Identify which cell holds the provided text, then report its (X, Y) central coordinate. 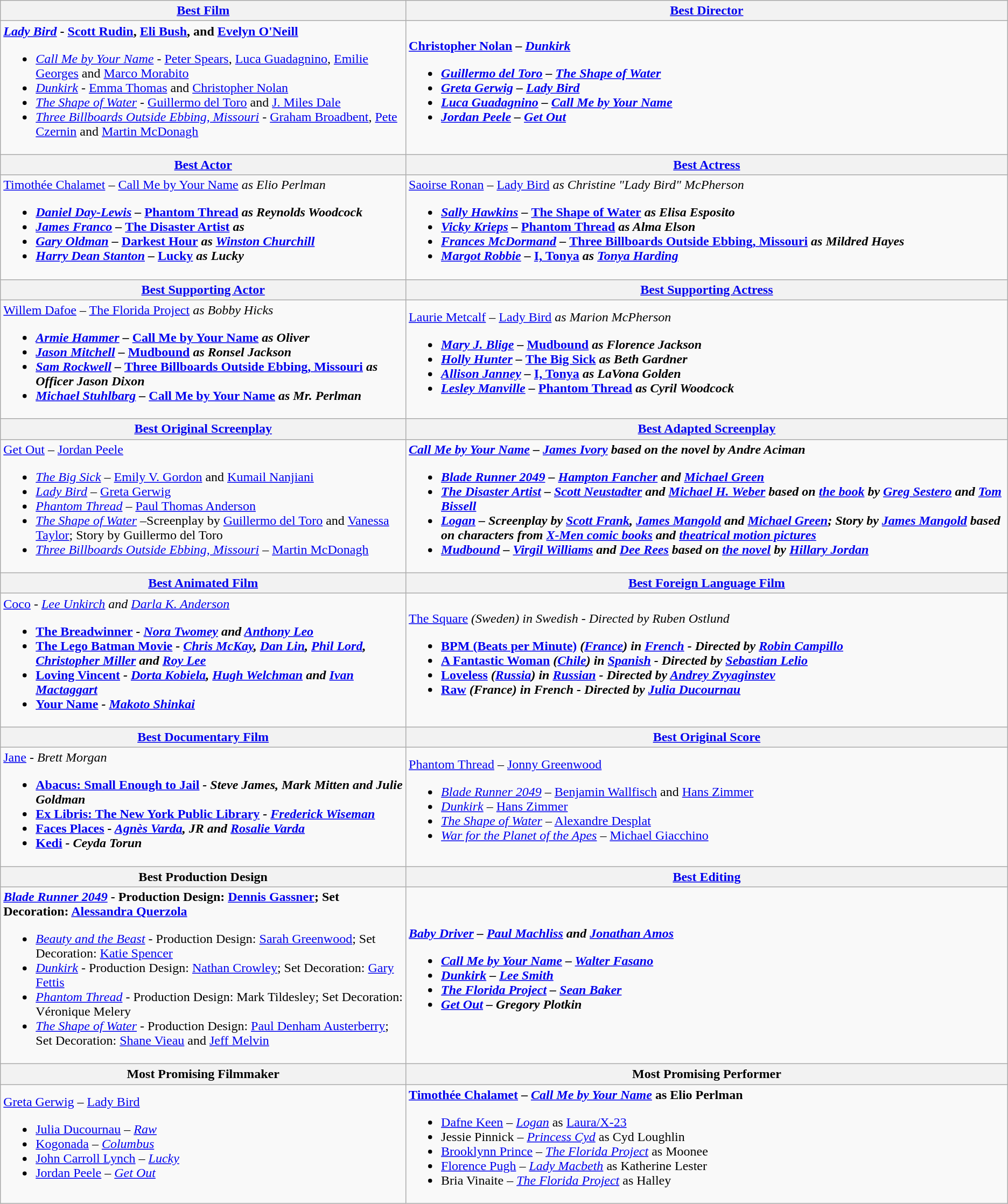
Best Actress (707, 165)
Best Documentary Film (204, 737)
Best Adapted Screenplay (707, 429)
Best Animated Film (204, 583)
Best Supporting Actor (204, 290)
Best Original Score (707, 737)
Best Foreign Language Film (707, 583)
Best Original Screenplay (204, 429)
Best Film (204, 11)
Best Editing (707, 877)
Best Production Design (204, 877)
Greta Gerwig – Lady BirdJulia Ducournau – RawKogonada – ColumbusJohn Carroll Lynch – LuckyJordan Peele – Get Out (204, 1144)
Best Supporting Actress (707, 290)
Best Actor (204, 165)
Most Promising Performer (707, 1074)
Most Promising Filmmaker (204, 1074)
Best Director (707, 11)
